For the text-containing cell, return its midpoint in (x, y) coordinate format. 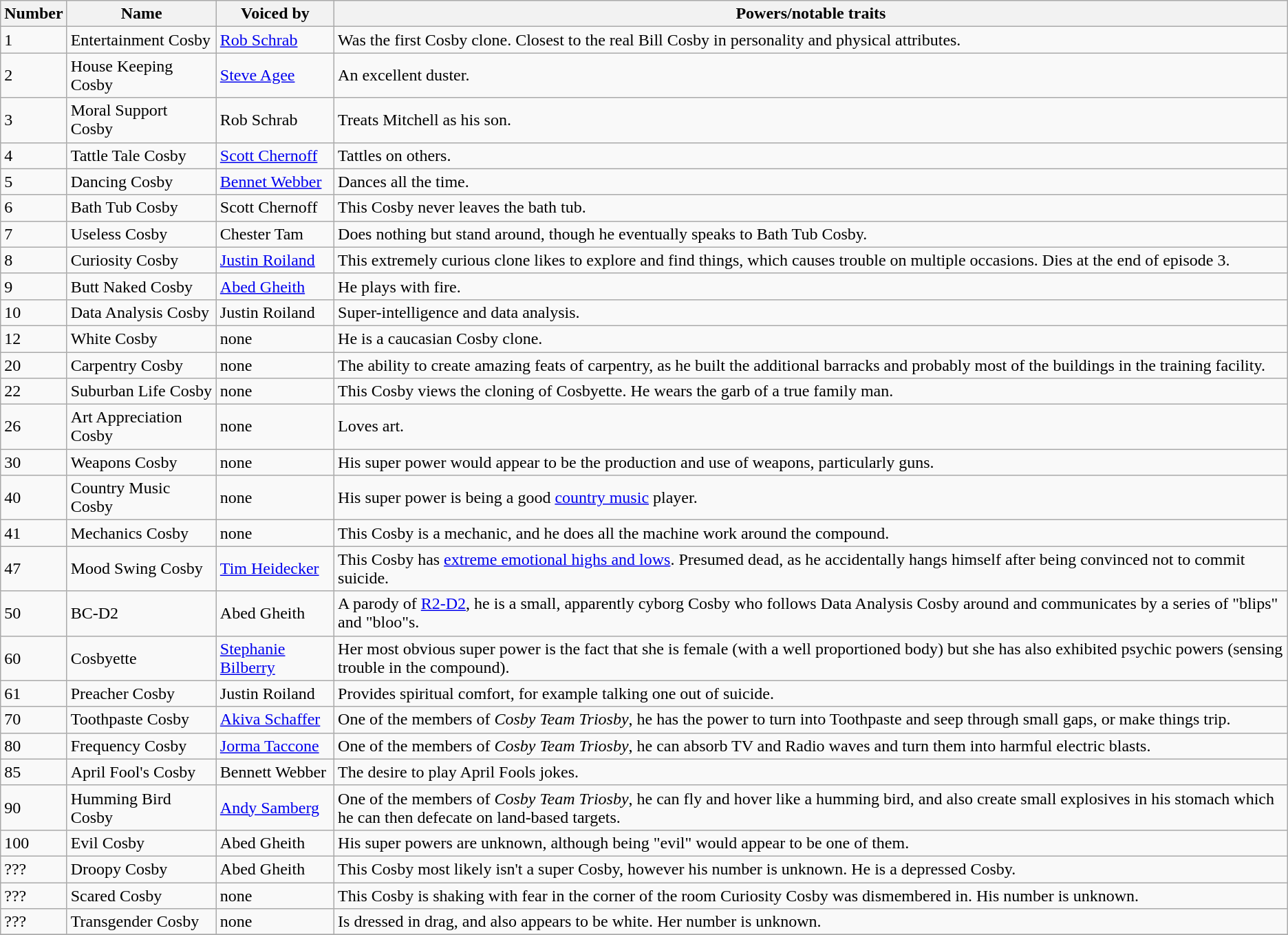
He is a caucasian Cosby clone. (811, 338)
This Cosby is a mechanic, and he does all the machine work around the compound. (811, 533)
Bennet Webber (275, 182)
Does nothing but stand around, though he eventually speaks to Bath Tub Cosby. (811, 234)
Stephanie Bilberry (275, 658)
Entertainment Cosby (142, 40)
60 (34, 658)
His super power is being a good country music player. (811, 498)
Bennett Webber (275, 772)
2 (34, 76)
Was the first Cosby clone. Closest to the real Bill Cosby in personality and physical attributes. (811, 40)
Weapons Cosby (142, 462)
70 (34, 720)
This Cosby is shaking with fear in the corner of the room Curiosity Cosby was dismembered in. His number is unknown. (811, 895)
One of the members of Cosby Team Triosby, he can absorb TV and Radio waves and turn them into harmful electric blasts. (811, 746)
Provides spiritual comfort, for example talking one out of suicide. (811, 694)
He plays with fire. (811, 286)
Treats Mitchell as his son. (811, 120)
Dancing Cosby (142, 182)
Steve Agee (275, 76)
Humming Bird Cosby (142, 808)
20 (34, 365)
White Cosby (142, 338)
This extremely curious clone likes to explore and find things, which causes trouble on multiple occasions. Dies at the end of episode 3. (811, 260)
Carpentry Cosby (142, 365)
Moral Support Cosby (142, 120)
A parody of R2-D2, he is a small, apparently cyborg Cosby who follows Data Analysis Cosby around and communicates by a series of "blips" and "bloo"s. (811, 614)
Suburban Life Cosby (142, 391)
50 (34, 614)
90 (34, 808)
Chester Tam (275, 234)
Jorma Taccone (275, 746)
22 (34, 391)
This Cosby never leaves the bath tub. (811, 208)
41 (34, 533)
Super-intelligence and data analysis. (811, 312)
Cosbyette (142, 658)
The ability to create amazing feats of carpentry, as he built the additional barracks and probably most of the buildings in the training facility. (811, 365)
His super power would appear to be the production and use of weapons, particularly guns. (811, 462)
Droopy Cosby (142, 869)
10 (34, 312)
Country Music Cosby (142, 498)
100 (34, 843)
This Cosby has extreme emotional highs and lows. Presumed dead, as he accidentally hangs himself after being convinced not to commit suicide. (811, 568)
This Cosby most likely isn't a super Cosby, however his number is unknown. He is a depressed Cosby. (811, 869)
Loves art. (811, 427)
Useless Cosby (142, 234)
Curiosity Cosby (142, 260)
26 (34, 427)
Bath Tub Cosby (142, 208)
April Fool's Cosby (142, 772)
Mechanics Cosby (142, 533)
30 (34, 462)
Dances all the time. (811, 182)
12 (34, 338)
Tattles on others. (811, 155)
9 (34, 286)
Data Analysis Cosby (142, 312)
8 (34, 260)
Tattle Tale Cosby (142, 155)
Evil Cosby (142, 843)
BC-D2 (142, 614)
Is dressed in drag, and also appears to be white. Her number is unknown. (811, 922)
47 (34, 568)
One of the members of Cosby Team Triosby, he has the power to turn into Toothpaste and seep through small gaps, or make things trip. (811, 720)
4 (34, 155)
6 (34, 208)
85 (34, 772)
1 (34, 40)
The desire to play April Fools jokes. (811, 772)
An excellent duster. (811, 76)
Andy Samberg (275, 808)
Powers/notable traits (811, 14)
Frequency Cosby (142, 746)
61 (34, 694)
80 (34, 746)
Preacher Cosby (142, 694)
3 (34, 120)
7 (34, 234)
Number (34, 14)
Scared Cosby (142, 895)
5 (34, 182)
Transgender Cosby (142, 922)
This Cosby views the cloning of Cosbyette. He wears the garb of a true family man. (811, 391)
Art Appreciation Cosby (142, 427)
Akiva Schaffer (275, 720)
House Keeping Cosby (142, 76)
Toothpaste Cosby (142, 720)
His super powers are unknown, although being "evil" would appear to be one of them. (811, 843)
Name (142, 14)
40 (34, 498)
Tim Heidecker (275, 568)
Butt Naked Cosby (142, 286)
Voiced by (275, 14)
Mood Swing Cosby (142, 568)
